Pinpoint the cell where the given text exists, returning its (x, y) midpoint coordinate. 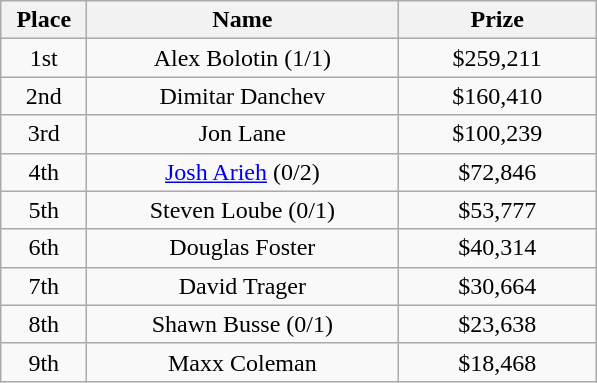
$18,468 (498, 362)
Maxx Coleman (242, 362)
Shawn Busse (0/1) (242, 324)
$259,211 (498, 58)
6th (44, 248)
4th (44, 172)
Alex Bolotin (1/1) (242, 58)
Name (242, 20)
$23,638 (498, 324)
Dimitar Danchev (242, 96)
$40,314 (498, 248)
$100,239 (498, 134)
$53,777 (498, 210)
$160,410 (498, 96)
Place (44, 20)
7th (44, 286)
3rd (44, 134)
5th (44, 210)
Prize (498, 20)
Josh Arieh (0/2) (242, 172)
9th (44, 362)
1st (44, 58)
David Trager (242, 286)
$30,664 (498, 286)
Douglas Foster (242, 248)
8th (44, 324)
Jon Lane (242, 134)
Steven Loube (0/1) (242, 210)
$72,846 (498, 172)
2nd (44, 96)
